Identify which cell holds the provided text, then report its (X, Y) central coordinate. 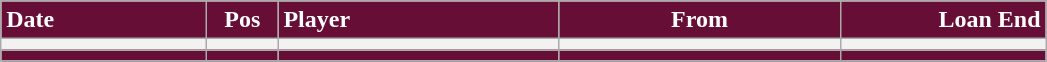
Loan End (943, 20)
From (700, 20)
Player (418, 20)
Pos (242, 20)
Date (104, 20)
